Capture the cell that displays the provided text and extract its (X, Y) central coordinate. 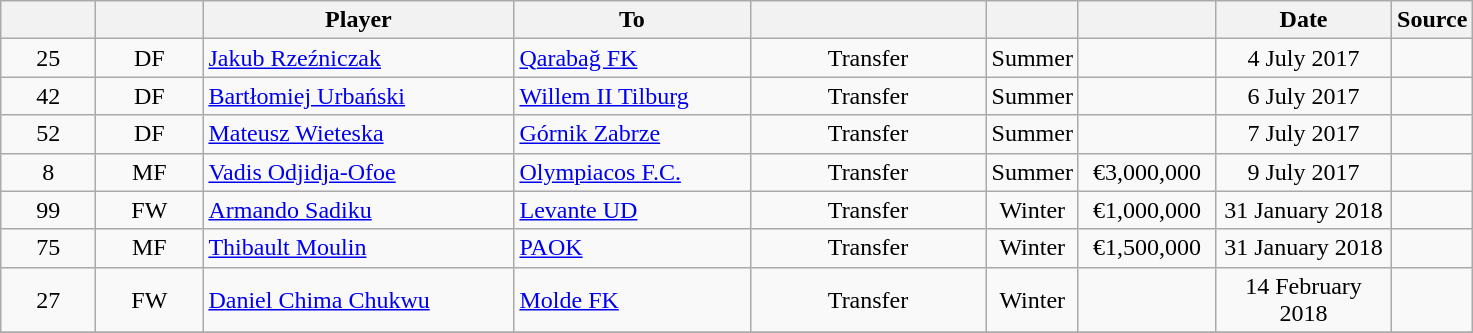
8 (48, 172)
9 July 2017 (1304, 172)
Levante UD (632, 210)
Player (358, 20)
Olympiacos F.C. (632, 172)
Daniel Chima Chukwu (358, 300)
Vadis Odjidja-Ofoe (358, 172)
42 (48, 96)
€3,000,000 (1146, 172)
7 July 2017 (1304, 134)
75 (48, 248)
PAOK (632, 248)
99 (48, 210)
52 (48, 134)
Molde FK (632, 300)
To (632, 20)
€1,000,000 (1146, 210)
4 July 2017 (1304, 58)
Jakub Rzeźniczak (358, 58)
Qarabağ FK (632, 58)
Willem II Tilburg (632, 96)
27 (48, 300)
25 (48, 58)
Bartłomiej Urbański (358, 96)
Date (1304, 20)
6 July 2017 (1304, 96)
Thibault Moulin (358, 248)
Górnik Zabrze (632, 134)
€1,500,000 (1146, 248)
Source (1432, 20)
Mateusz Wieteska (358, 134)
14 February 2018 (1304, 300)
Armando Sadiku (358, 210)
